Scan for the cell matching the given text and deliver its (X, Y) coordinate at center. 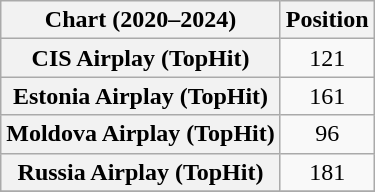
CIS Airplay (TopHit) (141, 58)
121 (327, 58)
Position (327, 20)
96 (327, 134)
161 (327, 96)
Russia Airplay (TopHit) (141, 172)
Chart (2020–2024) (141, 20)
181 (327, 172)
Estonia Airplay (TopHit) (141, 96)
Moldova Airplay (TopHit) (141, 134)
